Scan for the cell matching the given text and deliver its (x, y) coordinate at center. 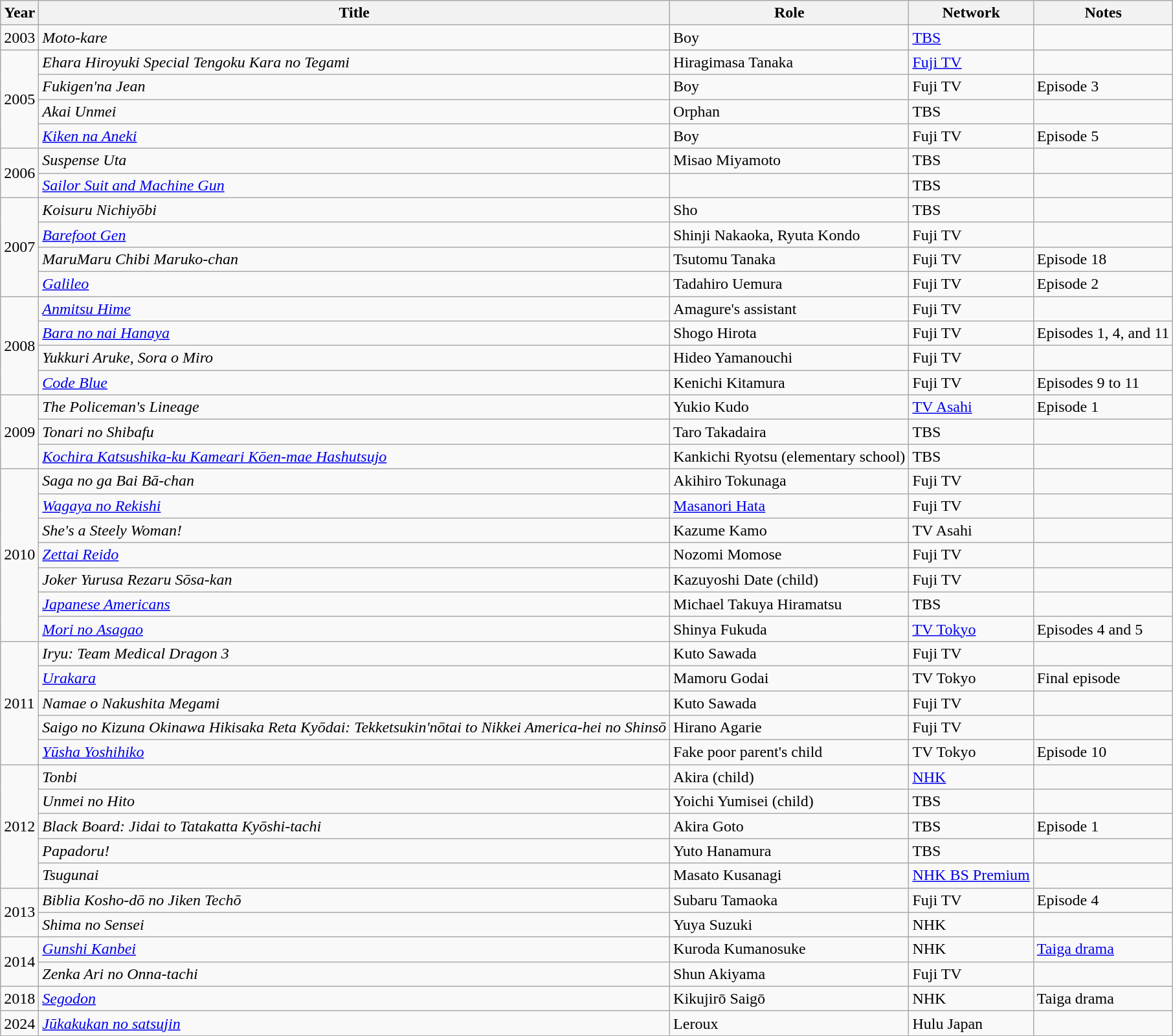
Unmei no Hito (355, 802)
Network (971, 13)
2005 (19, 99)
Hideo Yamanouchi (790, 358)
Segodon (355, 998)
Tonari no Shibafu (355, 432)
Zenka Ari no Onna-tachi (355, 974)
Episodes 9 to 11 (1103, 383)
2014 (19, 962)
Episode 4 (1103, 900)
Wagaya no Rekishi (355, 506)
Yukkuri Aruke, Sora o Miro (355, 358)
Masato Kusanagi (790, 875)
Suspense Uta (355, 161)
Misao Miyamoto (790, 161)
Shima no Sensei (355, 925)
Episode 2 (1103, 284)
Kochira Katsushika-ku Kameari Kōen-mae Hashutsujo (355, 456)
Yuto Hanamura (790, 851)
Yuya Suzuki (790, 925)
Kenichi Kitamura (790, 383)
Hulu Japan (971, 1023)
Orphan (790, 111)
Kankichi Ryotsu (elementary school) (790, 456)
Biblia Kosho-dō no Jiken Techō (355, 900)
Amagure's assistant (790, 309)
2006 (19, 173)
Shun Akiyama (790, 974)
Tsutomu Tanaka (790, 259)
2003 (19, 38)
Nozomi Momose (790, 555)
Yūsha Yoshihiko (355, 752)
Ehara Hiroyuki Special Tengoku Kara no Tegami (355, 62)
Fake poor parent's child (790, 752)
Galileo (355, 284)
Urakara (355, 678)
Kazuyoshi Date (child) (790, 580)
Kiken na Aneki (355, 136)
Taro Takadaira (790, 432)
Episode 10 (1103, 752)
Akihiro Tokunaga (790, 481)
The Policeman's Lineage (355, 407)
Masanori Hata (790, 506)
Bara no nai Hanaya (355, 333)
Notes (1103, 13)
Kikujirō Saigō (790, 998)
Gunshi Kanbei (355, 949)
Hiragimasa Tanaka (790, 62)
Akira (child) (790, 777)
Anmitsu Hime (355, 309)
Final episode (1103, 678)
MaruMaru Chibi Maruko-chan (355, 259)
Fukigen'na Jean (355, 87)
2009 (19, 432)
2013 (19, 912)
NHK BS Premium (971, 875)
Episode 18 (1103, 259)
Shogo Hirota (790, 333)
Leroux (790, 1023)
Zettai Reido (355, 555)
Joker Yurusa Rezaru Sōsa-kan (355, 580)
Michael Takuya Hiramatsu (790, 604)
2012 (19, 826)
Namae o Nakushita Megami (355, 703)
Mori no Asagao (355, 629)
Koisuru Nichiyōbi (355, 210)
Sailor Suit and Machine Gun (355, 185)
Shinya Fukuda (790, 629)
2011 (19, 703)
Tsugunai (355, 875)
Yukio Kudo (790, 407)
Japanese Americans (355, 604)
Title (355, 13)
2010 (19, 555)
Kazume Kamo (790, 530)
Saigo no Kizuna Okinawa Hikisaka Reta Kyōdai: Tekketsukin'nōtai to Nikkei America-hei no Shinsō (355, 728)
Sho (790, 210)
2018 (19, 998)
Code Blue (355, 383)
Episodes 4 and 5 (1103, 629)
Akira Goto (790, 826)
Saga no ga Bai Bā-chan (355, 481)
Papadoru! (355, 851)
Jūkakukan no satsujin (355, 1023)
2007 (19, 247)
Tonbi (355, 777)
2008 (19, 346)
Subaru Tamaoka (790, 900)
Mamoru Godai (790, 678)
Barefoot Gen (355, 234)
Tadahiro Uemura (790, 284)
Iryu: Team Medical Dragon 3 (355, 653)
Year (19, 13)
Moto-kare (355, 38)
2024 (19, 1023)
Hirano Agarie (790, 728)
Shinji Nakaoka, Ryuta Kondo (790, 234)
Episode 3 (1103, 87)
She's a Steely Woman! (355, 530)
Black Board: Jidai to Tatakatta Kyōshi-tachi (355, 826)
Yoichi Yumisei (child) (790, 802)
Akai Unmei (355, 111)
Kuroda Kumanosuke (790, 949)
Role (790, 13)
Episodes 1, 4, and 11 (1103, 333)
Episode 5 (1103, 136)
